From the cell containing the given text, extract its center point as [X, Y] coordinate. 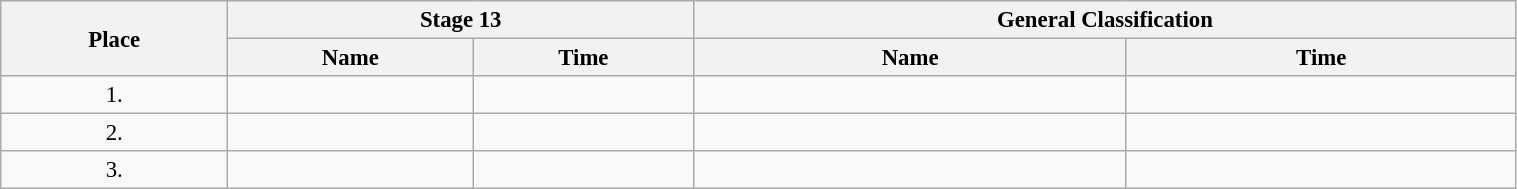
1. [114, 95]
General Classification [1105, 20]
Stage 13 [461, 20]
2. [114, 133]
Place [114, 38]
3. [114, 170]
